Search for the cell housing the specified text and yield its [X, Y] center coordinate. 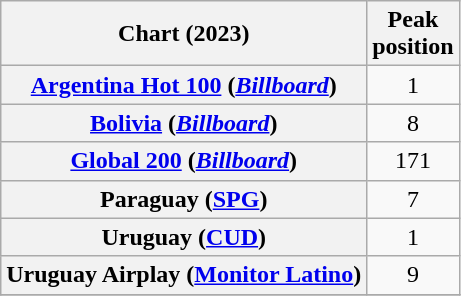
171 [413, 161]
Paraguay (SPG) [184, 199]
Uruguay (CUD) [184, 237]
Uruguay Airplay (Monitor Latino) [184, 275]
Bolivia (Billboard) [184, 123]
Chart (2023) [184, 34]
7 [413, 199]
Global 200 (Billboard) [184, 161]
8 [413, 123]
Peak position [413, 34]
Argentina Hot 100 (Billboard) [184, 85]
9 [413, 275]
